Capture the cell that displays the provided text and extract its (X, Y) central coordinate. 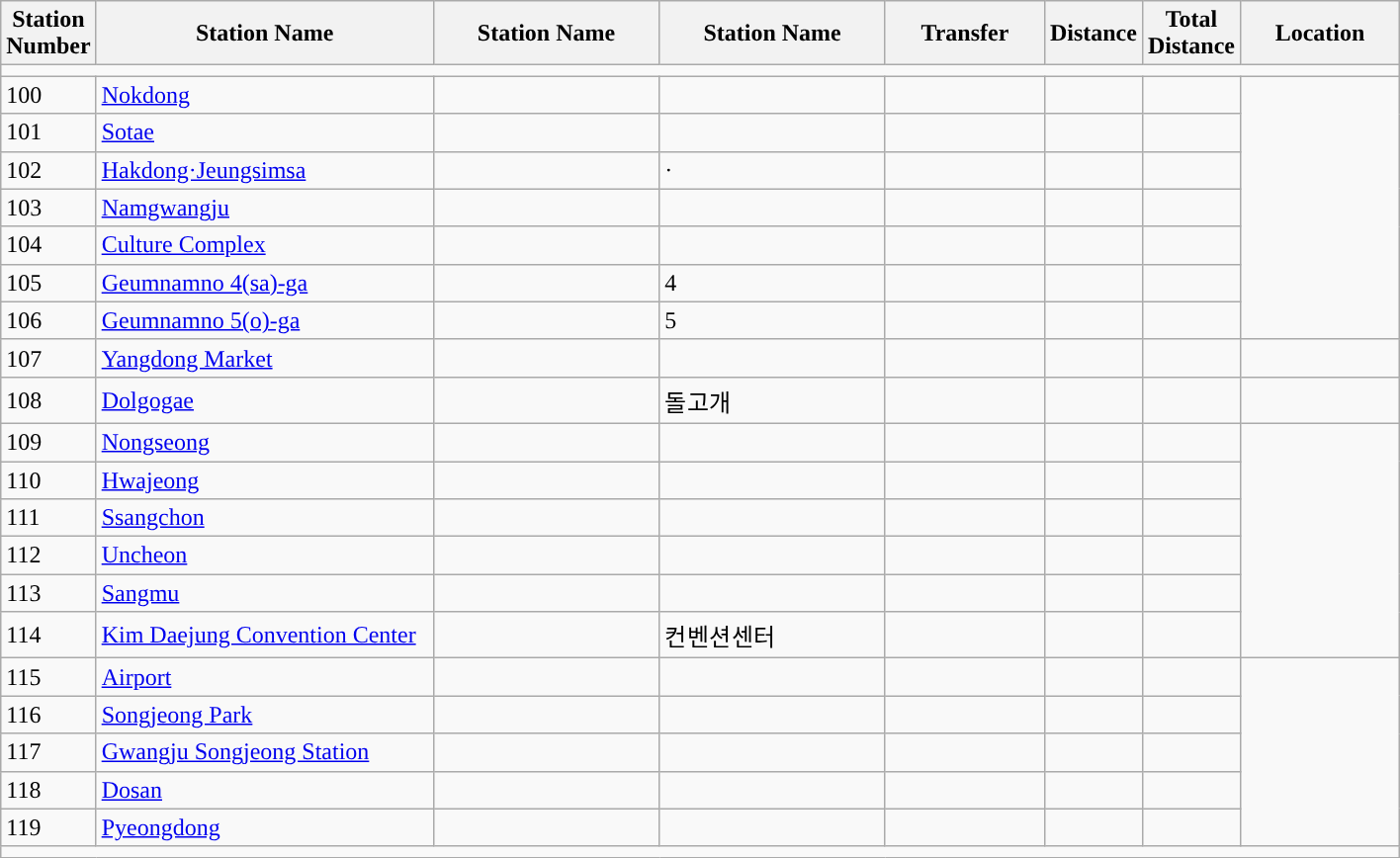
111 (48, 518)
105 (48, 283)
Pyeongdong (265, 827)
Songjeong Park (265, 715)
115 (48, 677)
Nongseong (265, 442)
114 (48, 635)
TotalDistance (1190, 34)
Hakdong·Jeungsimsa (265, 170)
Location (1319, 34)
116 (48, 715)
101 (48, 132)
돌고개 (773, 399)
Culture Complex (265, 245)
5 (773, 320)
StationNumber (48, 34)
Uncheon (265, 556)
Distance (1094, 34)
Dosan (265, 790)
Sotae (265, 132)
110 (48, 479)
Kim Daejung Convention Center (265, 635)
107 (48, 358)
Geumnamno 4(sa)-ga (265, 283)
Airport (265, 677)
Dolgogae (265, 399)
· (773, 170)
Gwangju Songjeong Station (265, 752)
Geumnamno 5(o)-ga (265, 320)
Ssangchon (265, 518)
117 (48, 752)
113 (48, 593)
Transfer (965, 34)
112 (48, 556)
Nokdong (265, 95)
108 (48, 399)
Hwajeong (265, 479)
103 (48, 208)
119 (48, 827)
106 (48, 320)
Sangmu (265, 593)
118 (48, 790)
104 (48, 245)
4 (773, 283)
100 (48, 95)
Yangdong Market (265, 358)
컨벤션센터 (773, 635)
109 (48, 442)
102 (48, 170)
Namgwangju (265, 208)
